Determine the [X, Y] coordinate at the center of the cell enclosing the given text.  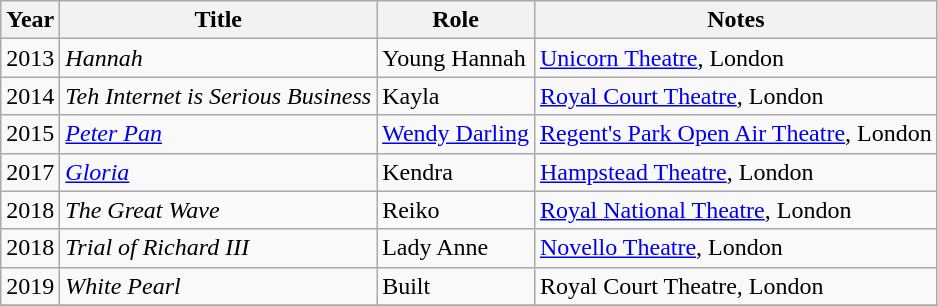
Unicorn Theatre, London [736, 58]
Royal National Theatre, London [736, 210]
Year [30, 20]
Kendra [456, 172]
2015 [30, 134]
Gloria [218, 172]
The Great Wave [218, 210]
2014 [30, 96]
Notes [736, 20]
Hampstead Theatre, London [736, 172]
2013 [30, 58]
Novello Theatre, London [736, 248]
Role [456, 20]
2019 [30, 286]
Trial of Richard III [218, 248]
2017 [30, 172]
Peter Pan [218, 134]
Title [218, 20]
Reiko [456, 210]
Young Hannah [456, 58]
Teh Internet is Serious Business [218, 96]
Kayla [456, 96]
Hannah [218, 58]
Wendy Darling [456, 134]
Regent's Park Open Air Theatre, London [736, 134]
White Pearl [218, 286]
Lady Anne [456, 248]
Built [456, 286]
